Determine the (X, Y) coordinate at the center of the cell enclosing the given text.  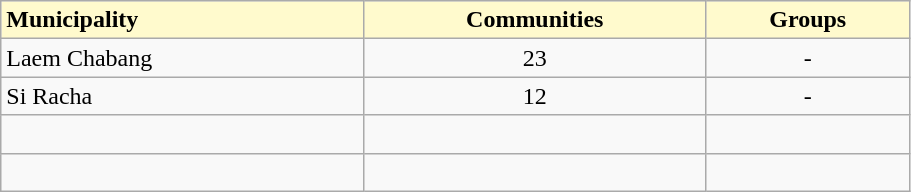
Municipality (182, 20)
Communities (534, 20)
Laem Chabang (182, 58)
Si Racha (182, 96)
12 (534, 96)
Groups (808, 20)
23 (534, 58)
